For the text-containing cell, return its midpoint in (X, Y) coordinate format. 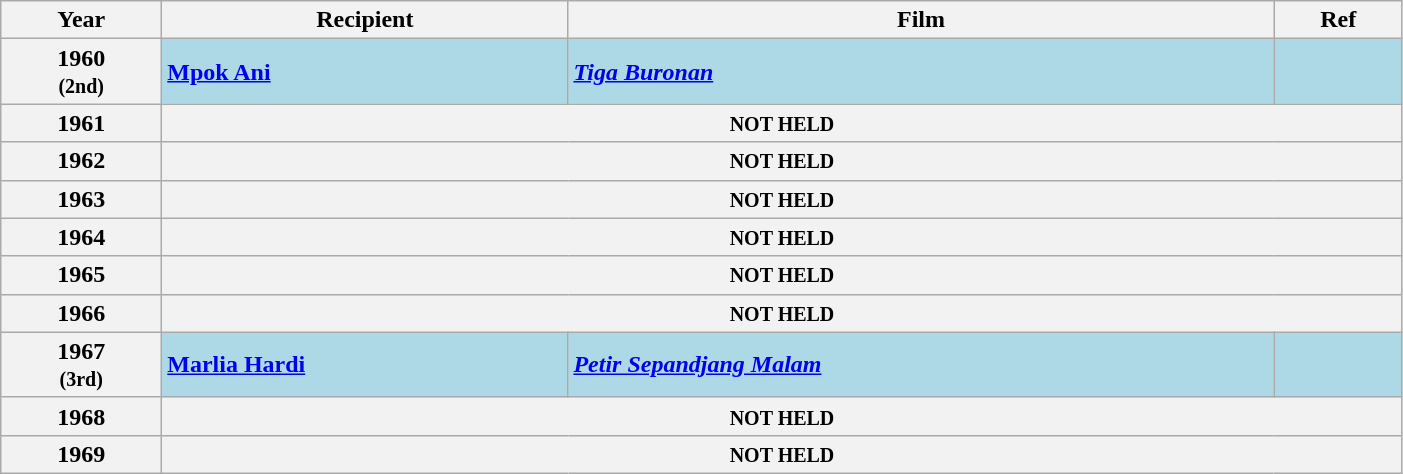
1967(3rd) (82, 364)
1964 (82, 237)
Tiga Buronan (921, 72)
Year (82, 20)
Recipient (365, 20)
Petir Sepandjang Malam (921, 364)
1966 (82, 313)
1968 (82, 416)
1965 (82, 275)
Marlia Hardi (365, 364)
Mpok Ani (365, 72)
Ref (1338, 20)
Film (921, 20)
1960(2nd) (82, 72)
1963 (82, 199)
1962 (82, 161)
1969 (82, 454)
1961 (82, 123)
